Search for the cell housing the specified text and yield its (x, y) center coordinate. 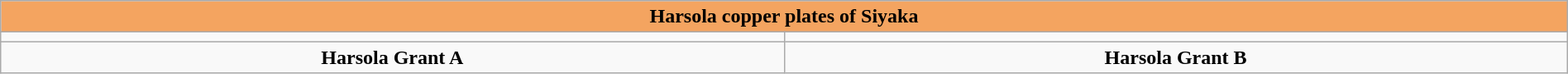
Harsola Grant A (392, 57)
Harsola copper plates of Siyaka (784, 17)
Harsola Grant B (1176, 57)
